Search for the cell housing the specified text and yield its [x, y] center coordinate. 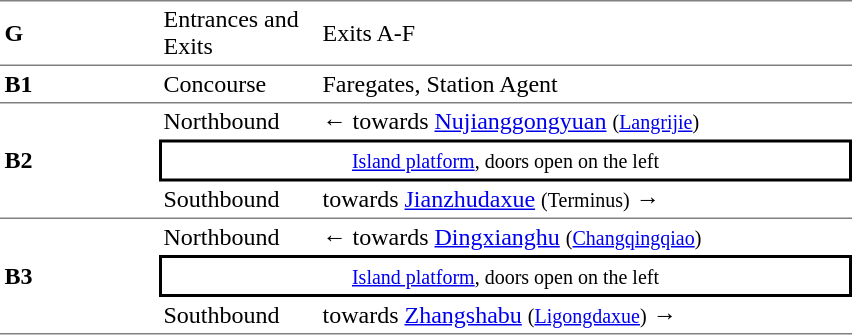
G [80, 33]
B3 [80, 277]
B1 [80, 85]
← towards Dingxianghu (Changqingqiao) [585, 237]
Faregates, Station Agent [585, 85]
← towards Nujianggongyuan (Langrijie) [585, 122]
B2 [80, 162]
towards Zhangshabu (Ligongdaxue) → [585, 316]
Exits A-F [585, 33]
towards Jianzhudaxue (Terminus) → [585, 201]
Entrances and Exits [238, 33]
Concourse [238, 85]
